Determine the (X, Y) coordinate at the center of the cell enclosing the given text.  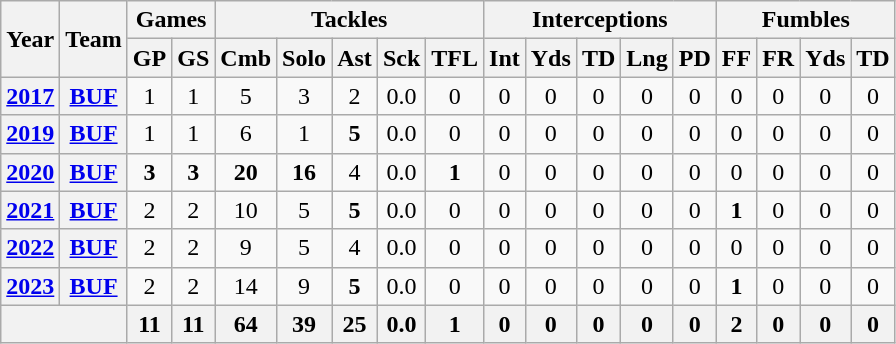
FF (736, 58)
14 (246, 286)
39 (304, 324)
Interceptions (600, 20)
Int (505, 58)
Team (94, 39)
Ast (355, 58)
GS (194, 58)
Tackles (350, 20)
20 (246, 172)
64 (246, 324)
2022 (30, 248)
Cmb (246, 58)
10 (246, 210)
25 (355, 324)
2021 (30, 210)
PD (694, 58)
2019 (30, 134)
TFL (455, 58)
Solo (304, 58)
2017 (30, 96)
2023 (30, 286)
Year (30, 39)
Lng (647, 58)
Fumbles (806, 20)
Games (170, 20)
GP (149, 58)
6 (246, 134)
FR (778, 58)
2020 (30, 172)
Sck (401, 58)
16 (304, 172)
